Capture the cell that displays the provided text and extract its [X, Y] central coordinate. 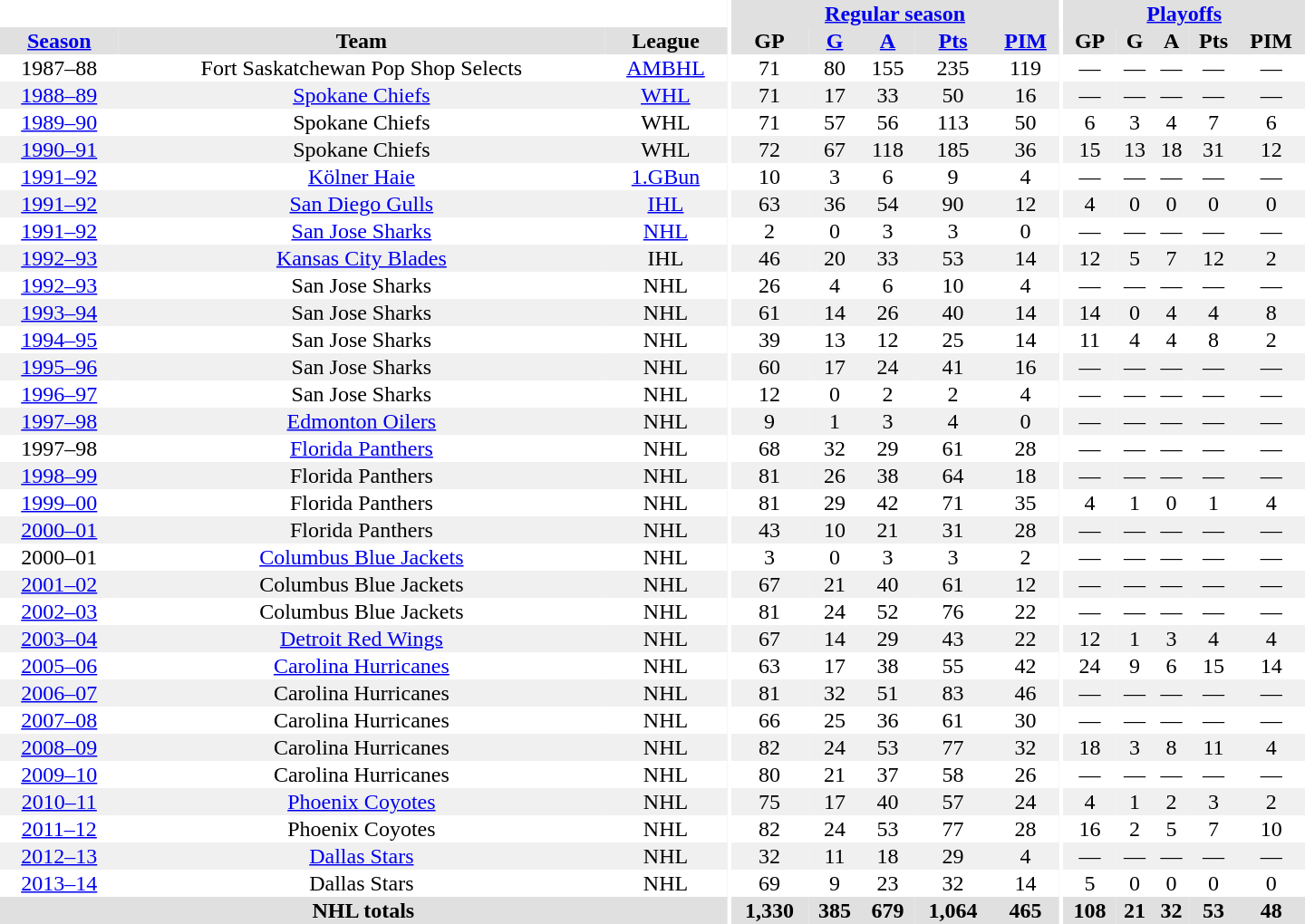
185 [953, 149]
55 [953, 666]
118 [887, 149]
2001–02 [60, 584]
Team [362, 41]
Kölner Haie [362, 177]
Season [60, 41]
72 [769, 149]
20 [835, 258]
2013–14 [60, 883]
51 [887, 693]
1990–91 [60, 149]
2009–10 [60, 775]
Edmonton Oilers [362, 421]
52 [887, 611]
1,064 [953, 910]
75 [769, 802]
1.GBun [665, 177]
1989–90 [60, 122]
Kansas City Blades [362, 258]
AMBHL [665, 68]
66 [769, 720]
108 [1089, 910]
2003–04 [60, 639]
1993–94 [60, 313]
2011–12 [60, 829]
1994–95 [60, 340]
155 [887, 68]
2007–08 [60, 720]
54 [887, 204]
83 [953, 693]
385 [835, 910]
Fort Saskatchewan Pop Shop Selects [362, 68]
1987–88 [60, 68]
1995–96 [60, 367]
56 [887, 122]
90 [953, 204]
41 [953, 367]
679 [887, 910]
23 [887, 883]
1999–00 [60, 503]
60 [769, 367]
2006–07 [60, 693]
NHL totals [363, 910]
2010–11 [60, 802]
30 [1026, 720]
1,330 [769, 910]
37 [887, 775]
League [665, 41]
Regular season [895, 14]
Playoffs [1184, 14]
Detroit Red Wings [362, 639]
1996–97 [60, 394]
San Diego Gulls [362, 204]
235 [953, 68]
2005–06 [60, 666]
58 [953, 775]
2008–09 [60, 747]
69 [769, 883]
465 [1026, 910]
48 [1271, 910]
1998–99 [60, 476]
64 [953, 476]
1988–89 [60, 95]
113 [953, 122]
68 [769, 448]
2012–13 [60, 856]
2002–03 [60, 611]
76 [953, 611]
39 [769, 340]
119 [1026, 68]
35 [1026, 503]
